Search for the cell housing the specified text and yield its [X, Y] center coordinate. 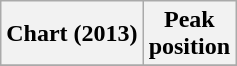
Peakposition [189, 34]
Chart (2013) [72, 34]
